Return the [X, Y] coordinate for the center point of the cell that contains the specified text.  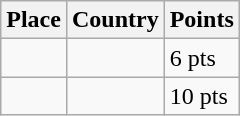
10 pts [202, 96]
Country [115, 20]
Place [34, 20]
6 pts [202, 58]
Points [202, 20]
